Search for the cell housing the specified text and yield its [X, Y] center coordinate. 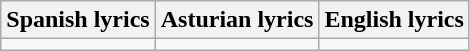
Asturian lyrics [237, 20]
English lyrics [394, 20]
Spanish lyrics [78, 20]
